Provide the [x, y] coordinate of the cell's center where the given text is located.  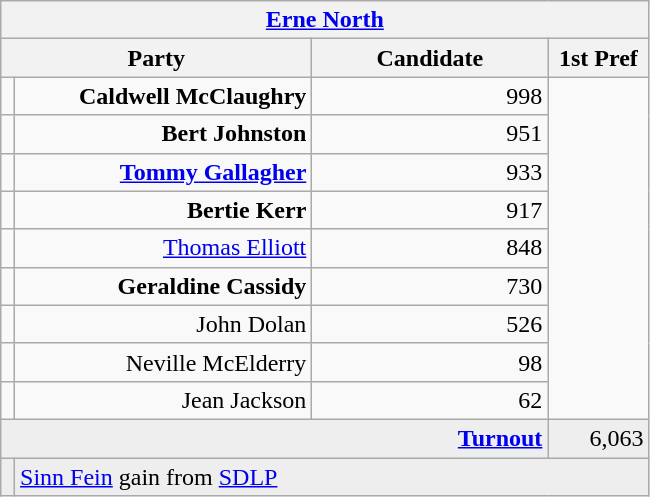
730 [430, 286]
917 [430, 210]
62 [430, 400]
Jean Jackson [164, 400]
Bertie Kerr [164, 210]
1st Pref [598, 58]
998 [430, 96]
951 [430, 134]
Bert Johnston [164, 134]
Geraldine Cassidy [164, 286]
Neville McElderry [164, 362]
526 [430, 324]
Erne North [325, 20]
848 [430, 248]
Party [156, 58]
John Dolan [164, 324]
6,063 [598, 438]
Sinn Fein gain from SDLP [332, 477]
Turnout [274, 438]
Tommy Gallagher [164, 172]
98 [430, 362]
Thomas Elliott [164, 248]
933 [430, 172]
Candidate [430, 58]
Caldwell McClaughry [164, 96]
